For the text-containing cell, return its midpoint in [x, y] coordinate format. 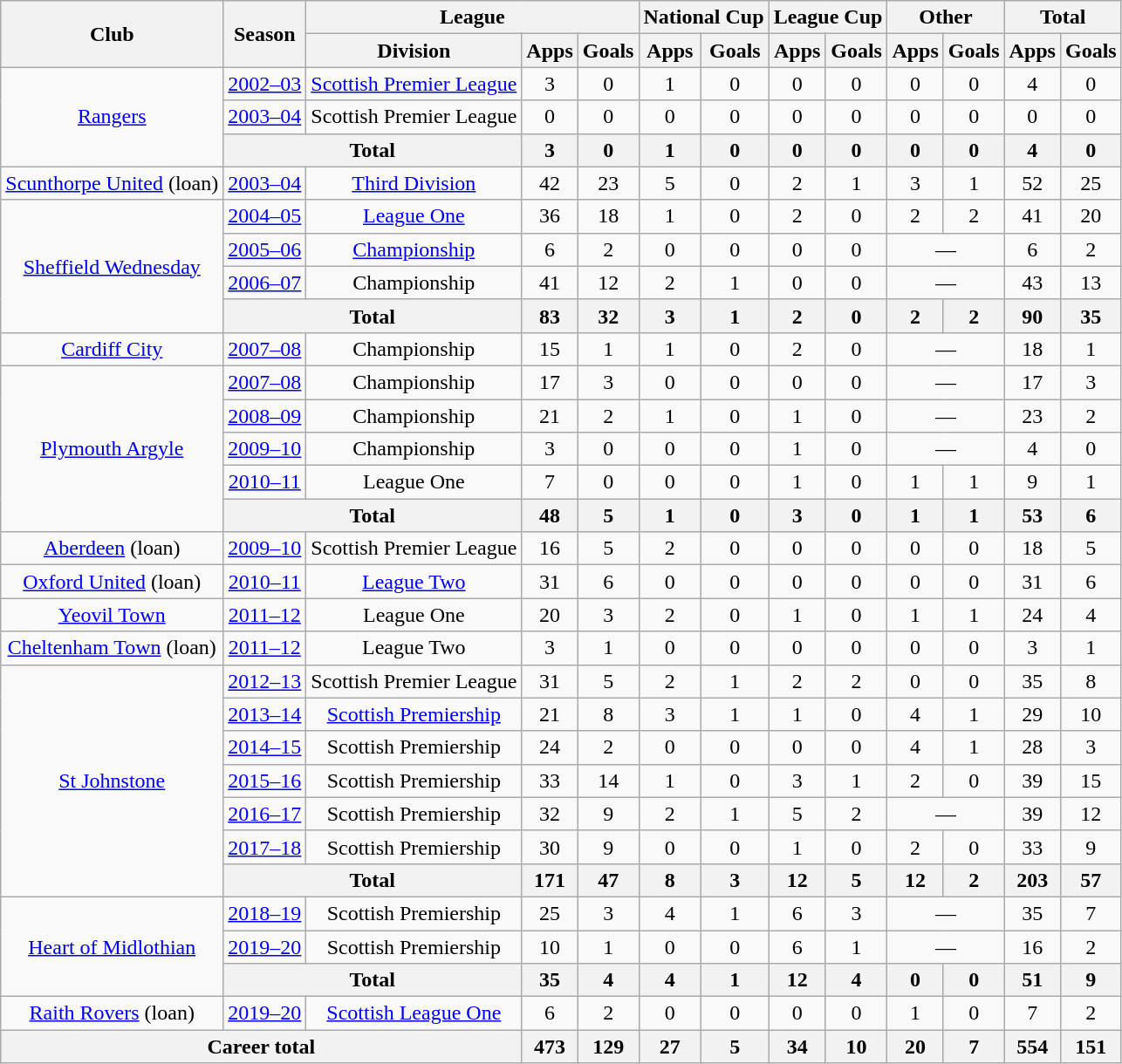
29 [1032, 714]
34 [797, 1047]
151 [1091, 1047]
43 [1032, 283]
129 [608, 1047]
League [473, 17]
League Cup [828, 17]
14 [608, 781]
Cheltenham Town (loan) [112, 648]
51 [1032, 980]
48 [550, 515]
Rangers [112, 117]
Season [265, 34]
27 [670, 1047]
Plymouth Argyle [112, 448]
554 [1032, 1047]
Third Division [414, 183]
Yeovil Town [112, 615]
90 [1032, 316]
47 [608, 880]
Scunthorpe United (loan) [112, 183]
203 [1032, 880]
Career total [262, 1047]
57 [1091, 880]
2015–16 [265, 781]
30 [550, 847]
Raith Rovers (loan) [112, 1013]
473 [550, 1047]
Other [946, 17]
St Johnstone [112, 781]
2005–06 [265, 249]
Aberdeen (loan) [112, 549]
2004–05 [265, 216]
Scottish League One [414, 1013]
36 [550, 216]
171 [550, 880]
2002–03 [265, 84]
28 [1032, 747]
83 [550, 316]
2018–19 [265, 913]
53 [1032, 515]
2016–17 [265, 814]
Division [414, 51]
2008–09 [265, 416]
2012–13 [265, 681]
2014–15 [265, 747]
Oxford United (loan) [112, 582]
Sheffield Wednesday [112, 266]
2006–07 [265, 283]
National Cup [703, 17]
52 [1032, 183]
Club [112, 34]
42 [550, 183]
Heart of Midlothian [112, 946]
13 [1091, 283]
2017–18 [265, 847]
2013–14 [265, 714]
Cardiff City [112, 349]
